Return [x, y] of the center of cell containing provided text 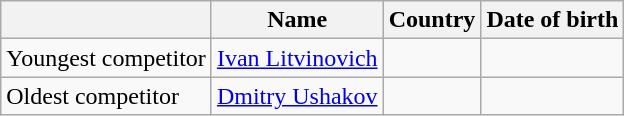
Dmitry Ushakov [297, 96]
Date of birth [552, 20]
Oldest competitor [106, 96]
Youngest competitor [106, 58]
Country [432, 20]
Ivan Litvinovich [297, 58]
Name [297, 20]
